Locate the cell with the specified text and output its (x, y) center coordinate. 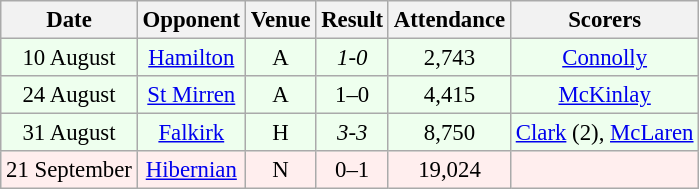
Falkirk (191, 133)
Scorers (604, 20)
St Mirren (191, 95)
Result (352, 20)
19,024 (449, 170)
8,750 (449, 133)
Clark (2), McLaren (604, 133)
Venue (280, 20)
4,415 (449, 95)
H (280, 133)
N (280, 170)
Hamilton (191, 58)
McKinlay (604, 95)
0–1 (352, 170)
1-0 (352, 58)
Opponent (191, 20)
Attendance (449, 20)
21 September (69, 170)
Hibernian (191, 170)
3-3 (352, 133)
24 August (69, 95)
2,743 (449, 58)
10 August (69, 58)
Date (69, 20)
1–0 (352, 95)
Connolly (604, 58)
31 August (69, 133)
